Find where the given text appears and provide that cell's center as (X, Y) coordinate. 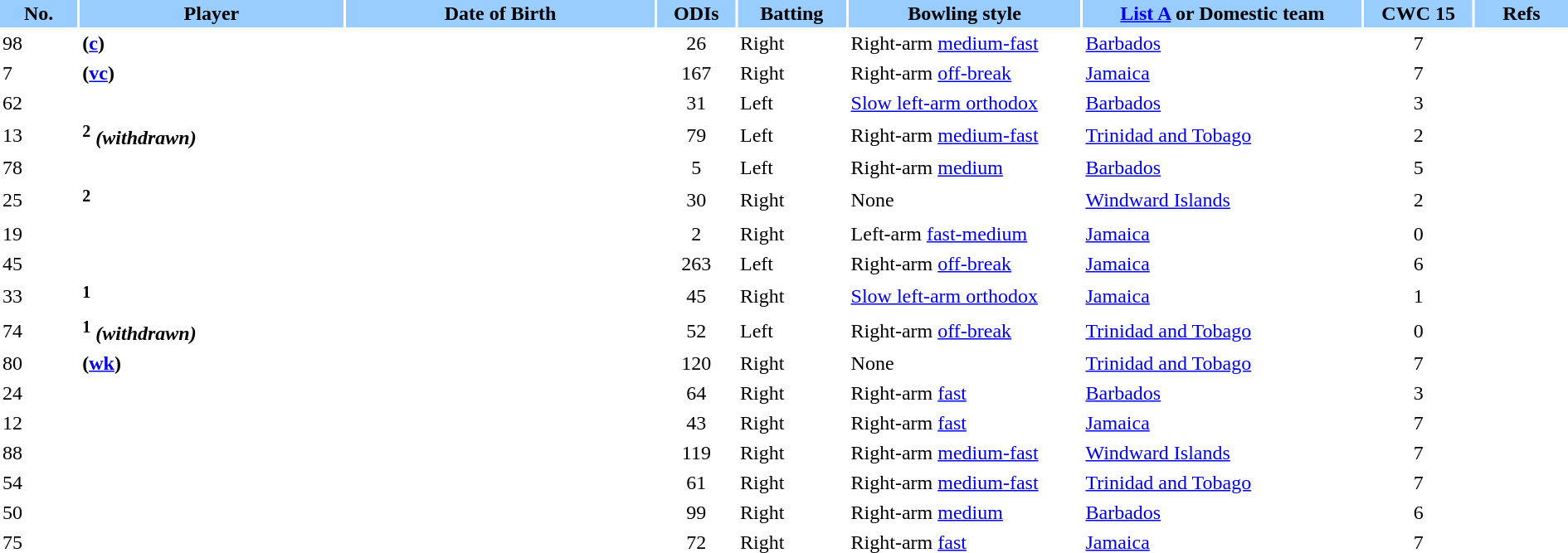
25 (38, 201)
12 (38, 423)
(vc) (211, 73)
Date of Birth (499, 13)
26 (697, 43)
50 (38, 512)
1 (withdrawn) (211, 330)
54 (38, 483)
2 (withdrawn) (211, 136)
98 (38, 43)
(wk) (211, 363)
61 (697, 483)
78 (38, 167)
No. (38, 13)
80 (38, 363)
CWC 15 (1419, 13)
263 (697, 264)
62 (38, 103)
167 (697, 73)
79 (697, 136)
119 (697, 453)
Left-arm fast-medium (965, 234)
Player (211, 13)
19 (38, 234)
31 (697, 103)
Batting (791, 13)
(c) (211, 43)
88 (38, 453)
74 (38, 330)
13 (38, 136)
Bowling style (965, 13)
120 (697, 363)
List A or Domestic team (1222, 13)
Refs (1522, 13)
52 (697, 330)
43 (697, 423)
99 (697, 512)
30 (697, 201)
24 (38, 393)
33 (38, 295)
64 (697, 393)
ODIs (697, 13)
